Pinpoint the cell where the given text exists, returning its [X, Y] midpoint coordinate. 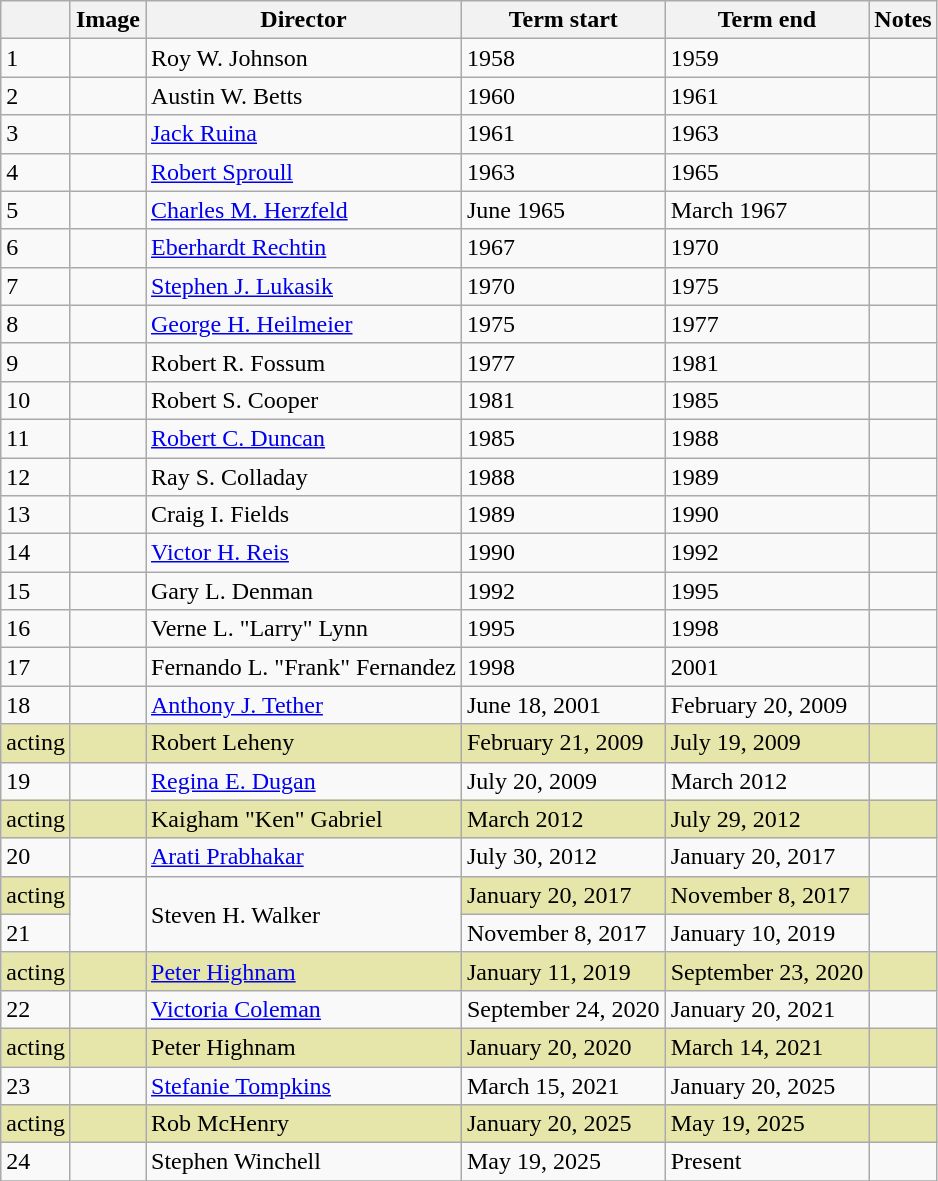
15 [36, 591]
17 [36, 667]
14 [36, 553]
September 24, 2020 [563, 1009]
Robert C. Duncan [304, 438]
Gary L. Denman [304, 591]
June 1965 [563, 210]
Verne L. "Larry" Lynn [304, 629]
Image [108, 20]
Roy W. Johnson [304, 58]
4 [36, 172]
19 [36, 781]
23 [36, 1085]
Anthony J. Tether [304, 705]
March 1967 [767, 210]
1 [36, 58]
Notes [903, 20]
Robert S. Cooper [304, 400]
September 23, 2020 [767, 971]
Eberhardt Rechtin [304, 248]
12 [36, 477]
July 20, 2009 [563, 781]
Director [304, 20]
22 [36, 1009]
13 [36, 515]
Jack Ruina [304, 134]
Robert Sproull [304, 172]
June 18, 2001 [563, 705]
8 [36, 324]
9 [36, 362]
July 30, 2012 [563, 857]
Regina E. Dugan [304, 781]
Fernando L. "Frank" Fernandez [304, 667]
Charles M. Herzfeld [304, 210]
2001 [767, 667]
March 14, 2021 [767, 1047]
Ray S. Colladay [304, 477]
George H. Heilmeier [304, 324]
7 [36, 286]
16 [36, 629]
January 20, 2020 [563, 1047]
Stephen J. Lukasik [304, 286]
Arati Prabhakar [304, 857]
Austin W. Betts [304, 96]
February 20, 2009 [767, 705]
18 [36, 705]
Stefanie Tompkins [304, 1085]
July 29, 2012 [767, 819]
March 15, 2021 [563, 1085]
1967 [563, 248]
Term end [767, 20]
Robert R. Fossum [304, 362]
Present [767, 1162]
January 20, 2021 [767, 1009]
2 [36, 96]
3 [36, 134]
Victor H. Reis [304, 553]
6 [36, 248]
24 [36, 1162]
Stephen Winchell [304, 1162]
Kaigham "Ken" Gabriel [304, 819]
Robert Leheny [304, 743]
Steven H. Walker [304, 914]
Term start [563, 20]
January 11, 2019 [563, 971]
1958 [563, 58]
10 [36, 400]
11 [36, 438]
July 19, 2009 [767, 743]
January 10, 2019 [767, 933]
Rob McHenry [304, 1124]
1965 [767, 172]
Craig I. Fields [304, 515]
1960 [563, 96]
February 21, 2009 [563, 743]
20 [36, 857]
Victoria Coleman [304, 1009]
1959 [767, 58]
21 [36, 933]
5 [36, 210]
